Return the (X, Y) coordinate for the center point of the cell that contains the specified text.  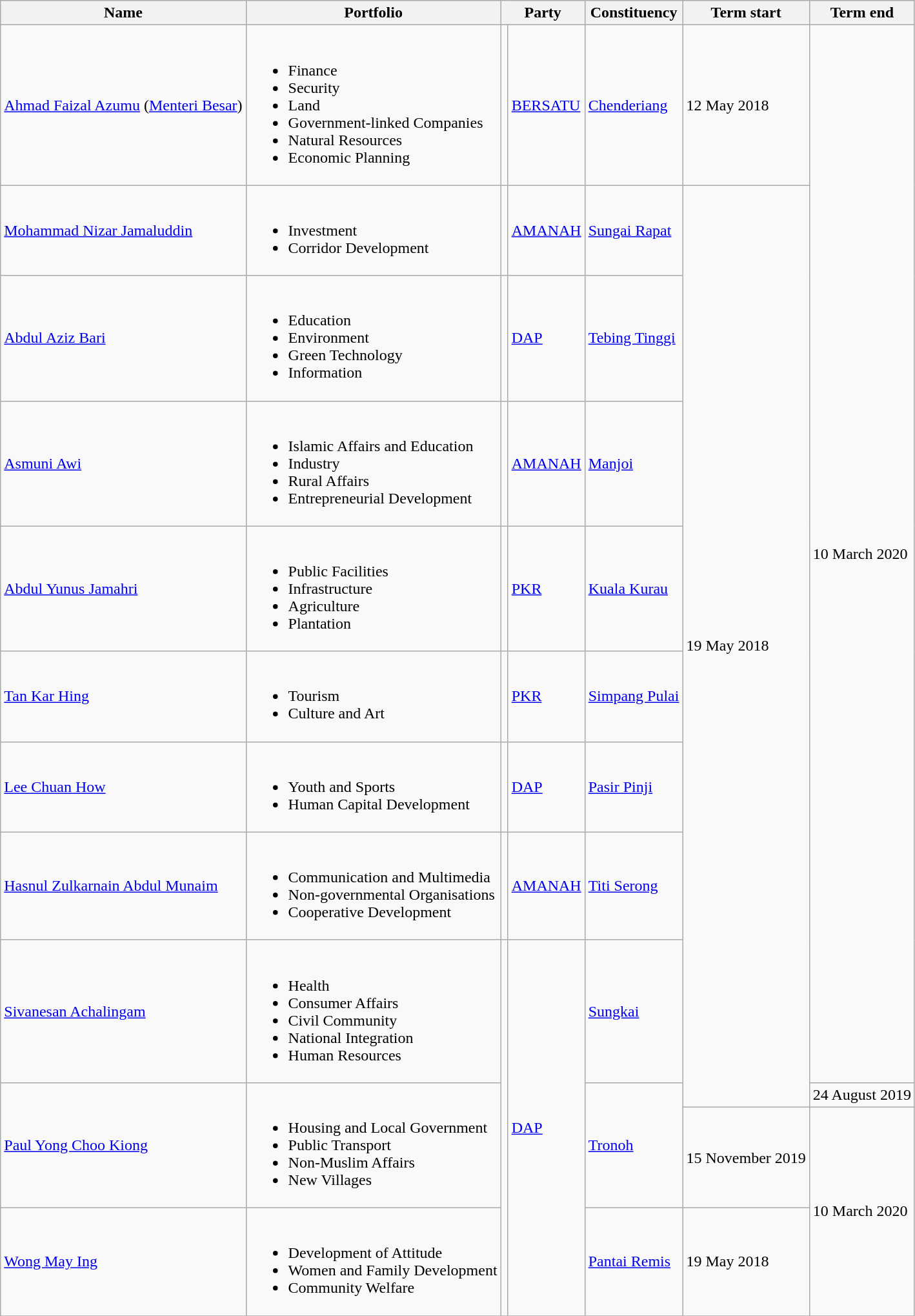
EducationEnvironmentGreen TechnologyInformation (373, 338)
Lee Chuan How (123, 787)
15 November 2019 (746, 1157)
Youth and SportsHuman Capital Development (373, 787)
HealthConsumer AffairsCivil CommunityNational IntegrationHuman Resources (373, 1011)
Tan Kar Hing (123, 696)
Asmuni Awi (123, 463)
Abdul Yunus Jamahri (123, 589)
Party (543, 13)
Simpang Pulai (634, 696)
Sungai Rapat (634, 230)
Mohammad Nizar Jamaluddin (123, 230)
Development of AttitudeWomen and Family DevelopmentCommunity Welfare (373, 1261)
Term end (862, 13)
FinanceSecurityLandGovernment-linked CompaniesNatural ResourcesEconomic Planning (373, 105)
Housing and Local GovernmentPublic TransportNon-Muslim AffairsNew Villages (373, 1145)
Sungkai (634, 1011)
Hasnul Zulkarnain Abdul Munaim (123, 886)
Titi Serong (634, 886)
Pantai Remis (634, 1261)
InvestmentCorridor Development (373, 230)
Portfolio (373, 13)
Sivanesan Achalingam (123, 1011)
Islamic Affairs and EducationIndustryRural AffairsEntrepreneurial Development (373, 463)
Paul Yong Choo Kiong (123, 1145)
Tebing Tinggi (634, 338)
Name (123, 13)
12 May 2018 (746, 105)
Term start (746, 13)
Manjoi (634, 463)
Pasir Pinji (634, 787)
Tronoh (634, 1145)
24 August 2019 (862, 1095)
Kuala Kurau (634, 589)
Wong May Ing (123, 1261)
Public FacilitiesInfrastructureAgriculturePlantation (373, 589)
Ahmad Faizal Azumu (Menteri Besar) (123, 105)
Constituency (634, 13)
Communication and MultimediaNon-governmental OrganisationsCooperative Development (373, 886)
Chenderiang (634, 105)
BERSATU (546, 105)
Abdul Aziz Bari (123, 338)
TourismCulture and Art (373, 696)
